Capture the cell that displays the provided text and extract its [X, Y] central coordinate. 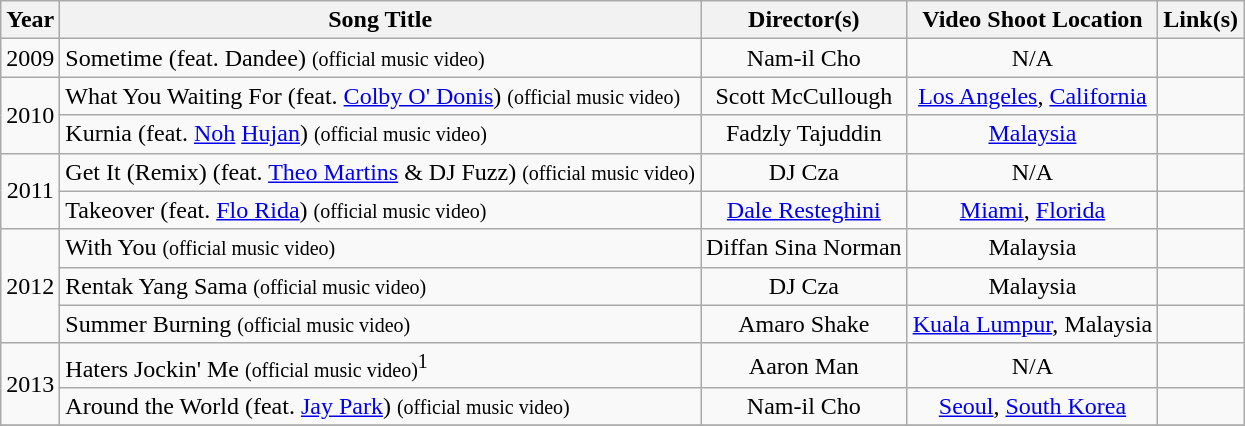
2012 [30, 286]
Rentak Yang Sama (official music video) [380, 286]
Dale Resteghini [804, 210]
Scott McCullough [804, 96]
Aaron Man [804, 366]
Los Angeles, California [1032, 96]
What You Waiting For (feat. Colby O' Donis) (official music video) [380, 96]
With You (official music video) [380, 248]
Link(s) [1201, 20]
Sometime (feat. Dandee) (official music video) [380, 58]
Director(s) [804, 20]
2009 [30, 58]
Fadzly Tajuddin [804, 134]
Get It (Remix) (feat. Theo Martins & DJ Fuzz) (official music video) [380, 172]
2013 [30, 384]
Kurnia (feat. Noh Hujan) (official music video) [380, 134]
2011 [30, 191]
Summer Burning (official music video) [380, 324]
Amaro Shake [804, 324]
Year [30, 20]
2010 [30, 115]
Takeover (feat. Flo Rida) (official music video) [380, 210]
Song Title [380, 20]
Miami, Florida [1032, 210]
Kuala Lumpur, Malaysia [1032, 324]
Around the World (feat. Jay Park) (official music video) [380, 407]
Diffan Sina Norman [804, 248]
Seoul, South Korea [1032, 407]
Video Shoot Location [1032, 20]
Haters Jockin' Me (official music video)1 [380, 366]
